Extract the (X, Y) coordinate from the center of the cell holding the provided text.  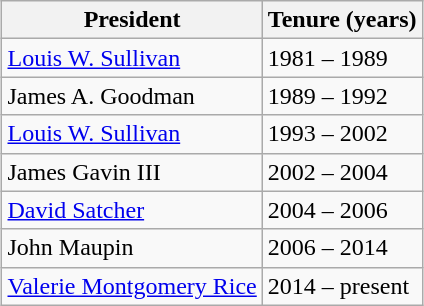
1989 – 1992 (342, 96)
Tenure (years) (342, 20)
2014 – present (342, 286)
2002 – 2004 (342, 172)
2004 – 2006 (342, 210)
John Maupin (132, 248)
1993 – 2002 (342, 134)
David Satcher (132, 210)
President (132, 20)
James Gavin III (132, 172)
1981 – 1989 (342, 58)
James A. Goodman (132, 96)
2006 – 2014 (342, 248)
Valerie Montgomery Rice (132, 286)
